Return the (x, y) coordinate for the center point of the cell that contains the specified text.  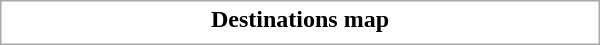
Destinations map (300, 19)
